For the text-containing cell, return its midpoint in (x, y) coordinate format. 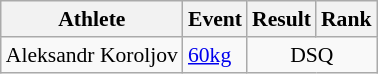
Athlete (92, 19)
Result (282, 19)
Event (215, 19)
60kg (215, 55)
Aleksandr Koroljov (92, 55)
DSQ (312, 55)
Rank (346, 19)
